From the cell containing the given text, extract its center point as (X, Y) coordinate. 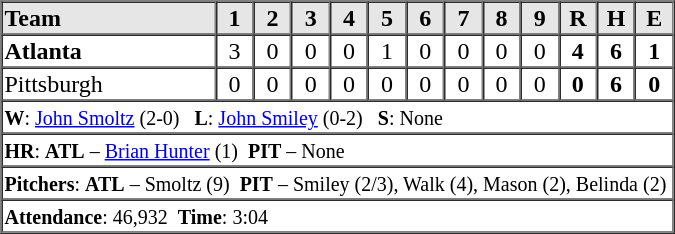
W: John Smoltz (2-0) L: John Smiley (0-2) S: None (338, 116)
7 (463, 18)
Atlanta (109, 50)
9 (540, 18)
Attendance: 46,932 Time: 3:04 (338, 216)
E (654, 18)
2 (273, 18)
HR: ATL – Brian Hunter (1) PIT – None (338, 150)
Team (109, 18)
Pittsburgh (109, 84)
R (578, 18)
H (616, 18)
8 (501, 18)
Pitchers: ATL – Smoltz (9) PIT – Smiley (2/3), Walk (4), Mason (2), Belinda (2) (338, 182)
5 (387, 18)
